From the cell containing the given text, extract its center point as [x, y] coordinate. 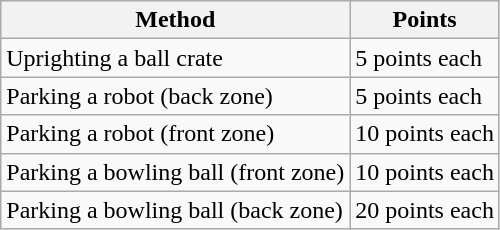
20 points each [425, 210]
Uprighting a ball crate [176, 58]
Parking a robot (back zone) [176, 96]
Method [176, 20]
Points [425, 20]
Parking a robot (front zone) [176, 134]
Parking a bowling ball (back zone) [176, 210]
Parking a bowling ball (front zone) [176, 172]
